Determine the [x, y] coordinate at the center of the cell enclosing the given text.  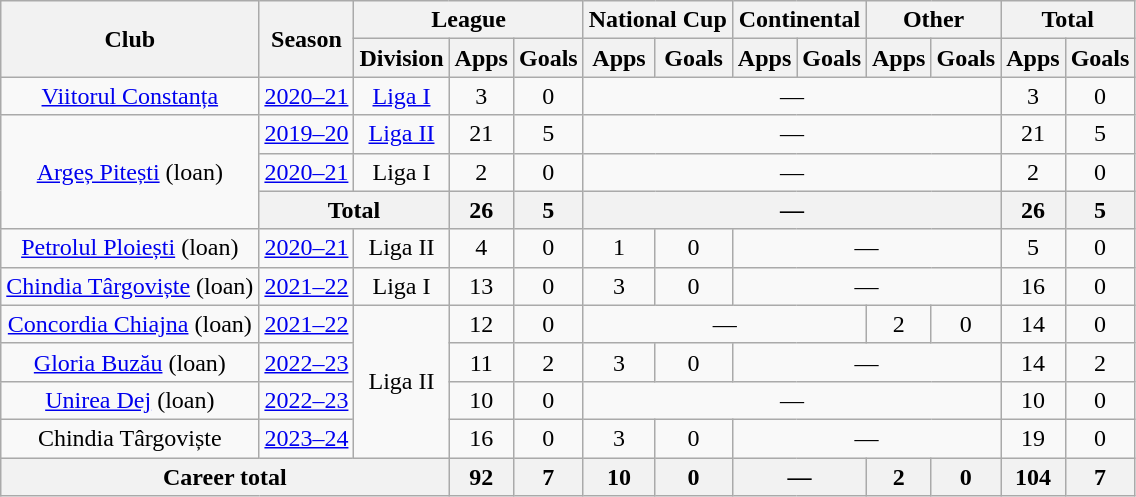
19 [1033, 438]
Chindia Târgoviște [130, 438]
Other [934, 20]
Division [402, 58]
11 [481, 362]
Petrolul Ploiești (loan) [130, 248]
Concordia Chiajna (loan) [130, 324]
1 [619, 248]
12 [481, 324]
Gloria Buzău (loan) [130, 362]
Continental [799, 20]
2019–20 [306, 134]
92 [481, 477]
Chindia Târgoviște (loan) [130, 286]
13 [481, 286]
2023–24 [306, 438]
Argeș Pitești (loan) [130, 172]
League [468, 20]
National Cup [658, 20]
Season [306, 39]
Career total [225, 477]
Viitorul Constanța [130, 96]
Unirea Dej (loan) [130, 400]
4 [481, 248]
Club [130, 39]
104 [1033, 477]
